Extract the (x, y) coordinate from the center of the cell holding the provided text.  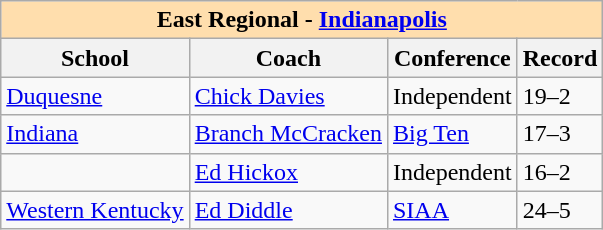
17–3 (560, 134)
Big Ten (452, 134)
Record (560, 58)
Ed Diddle (288, 210)
SIAA (452, 210)
East Regional - Indianapolis (302, 20)
School (95, 58)
Ed Hickox (288, 172)
19–2 (560, 96)
Branch McCracken (288, 134)
Indiana (95, 134)
Coach (288, 58)
Chick Davies (288, 96)
Conference (452, 58)
Duquesne (95, 96)
16–2 (560, 172)
24–5 (560, 210)
Western Kentucky (95, 210)
